Scan for the cell matching the given text and deliver its [X, Y] coordinate at center. 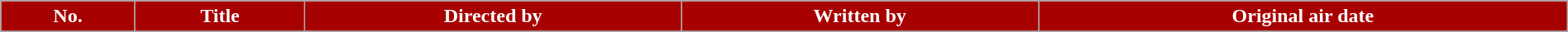
Written by [860, 16]
Title [220, 16]
No. [68, 16]
Directed by [493, 16]
Original air date [1303, 16]
